Identify which cell holds the provided text, then report its [X, Y] central coordinate. 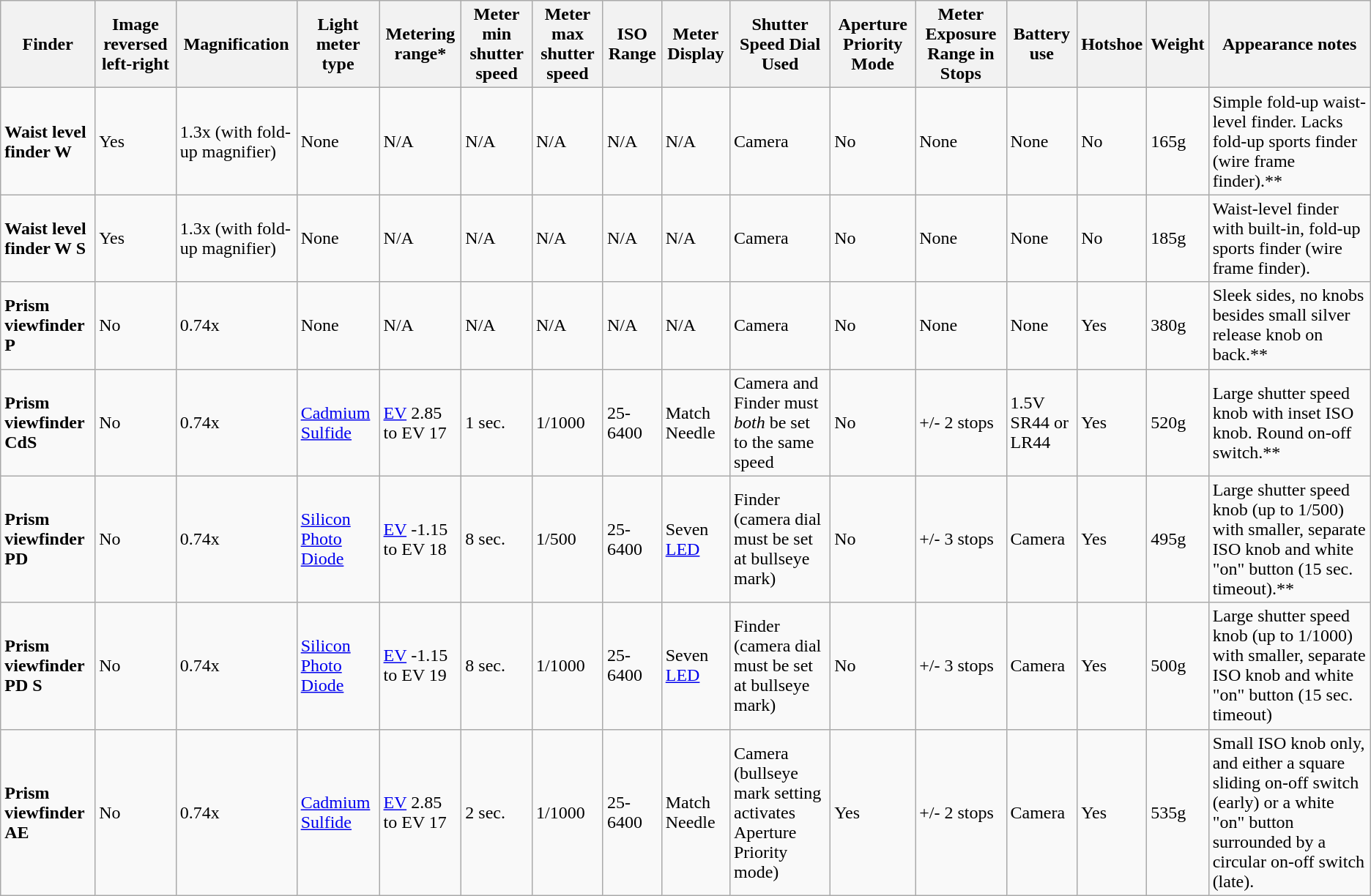
Waist level finder W [48, 141]
ISO Range [632, 44]
Small ISO knob only, and either a square sliding on-off switch (early) or a white "on" button surrounded by a circular on-off switch (late). [1289, 813]
Meter max shutter speed [567, 44]
185g [1178, 239]
Battery use [1041, 44]
380g [1178, 325]
Simple fold-up waist-level finder. Lacks fold-up sports finder (wire frame finder).** [1289, 141]
Magnification [236, 44]
Metering range* [420, 44]
EV -1.15 to EV 19 [420, 666]
165g [1178, 141]
1.5V SR44 or LR44 [1041, 422]
Prism viewfinder AE [48, 813]
Large shutter speed knob (up to 1/1000) with smaller, separate ISO knob and white "on" button (15 sec. timeout) [1289, 666]
Meter Display [696, 44]
Finder [48, 44]
EV -1.15 to EV 18 [420, 539]
Meter min shutter speed [497, 44]
Weight [1178, 44]
Large shutter speed knob (up to 1/500) with smaller, separate ISO knob and white "on" button (15 sec. timeout).** [1289, 539]
Sleek sides, no knobs besides small silver release knob on back.** [1289, 325]
Waist level finder W S [48, 239]
1 sec. [497, 422]
Waist-level finder with built-in, fold-up sports finder (wire frame finder). [1289, 239]
Prism viewfinder CdS [48, 422]
500g [1178, 666]
495g [1178, 539]
Prism viewfinder PD [48, 539]
2 sec. [497, 813]
1/500 [567, 539]
Prism viewfinder P [48, 325]
Image reversed left-right [136, 44]
Light meter type [338, 44]
520g [1178, 422]
Camera (bullseye mark setting activates Aperture Priority mode) [779, 813]
Hotshoe [1112, 44]
Appearance notes [1289, 44]
Shutter Speed Dial Used [779, 44]
535g [1178, 813]
Large shutter speed knob with inset ISO knob. Round on-off switch.** [1289, 422]
Meter Exposure Range in Stops [961, 44]
Aperture Priority Mode [873, 44]
Camera and Finder must both be set to the same speed [779, 422]
Prism viewfinder PD S [48, 666]
